Capture the cell that displays the provided text and extract its (x, y) central coordinate. 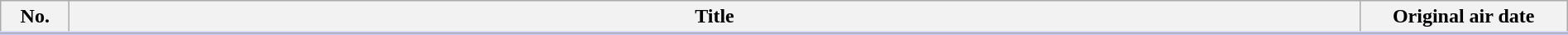
Title (715, 17)
No. (35, 17)
Original air date (1464, 17)
